Identify which cell holds the provided text, then report its (x, y) central coordinate. 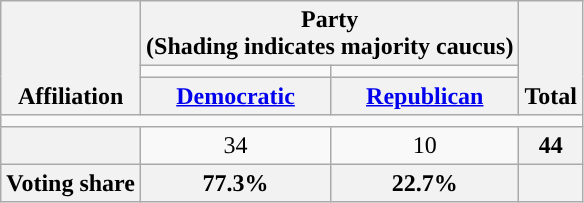
77.3% (236, 183)
22.7% (425, 183)
Democratic (236, 96)
Party (Shading indicates majority caucus) (330, 34)
34 (236, 145)
10 (425, 145)
Voting share (71, 183)
Affiliation (71, 58)
44 (551, 145)
Total (551, 58)
Republican (425, 96)
